Extract the (X, Y) coordinate from the center of the cell holding the provided text.  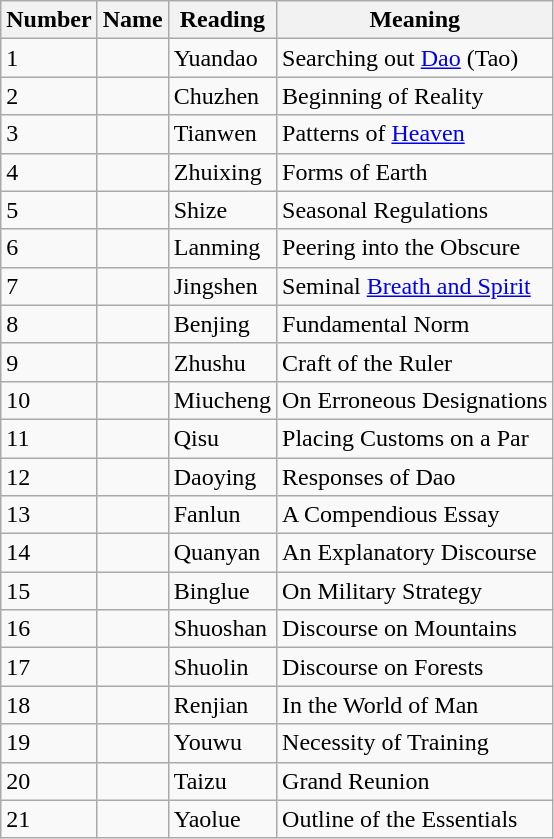
A Compendious Essay (415, 515)
Seminal Breath and Spirit (415, 286)
On Erroneous Designations (415, 400)
11 (49, 438)
Fundamental Norm (415, 324)
10 (49, 400)
Youwu (222, 743)
On Military Strategy (415, 591)
Placing Customs on a Par (415, 438)
Meaning (415, 20)
9 (49, 362)
5 (49, 210)
Discourse on Mountains (415, 629)
12 (49, 477)
4 (49, 172)
Shize (222, 210)
Number (49, 20)
Zhushu (222, 362)
Name (132, 20)
Seasonal Regulations (415, 210)
18 (49, 705)
21 (49, 819)
Benjing (222, 324)
Fanlun (222, 515)
Quanyan (222, 553)
Outline of the Essentials (415, 819)
Patterns of Heaven (415, 134)
15 (49, 591)
20 (49, 781)
Discourse on Forests (415, 667)
Forms of Earth (415, 172)
Zhuixing (222, 172)
13 (49, 515)
An Explanatory Discourse (415, 553)
Beginning of Reality (415, 96)
Binglue (222, 591)
Daoying (222, 477)
Responses of Dao (415, 477)
Shuolin (222, 667)
Miucheng (222, 400)
7 (49, 286)
2 (49, 96)
Renjian (222, 705)
Tianwen (222, 134)
Yuandao (222, 58)
Chuzhen (222, 96)
8 (49, 324)
Necessity of Training (415, 743)
3 (49, 134)
Peering into the Obscure (415, 248)
Lanming (222, 248)
Yaolue (222, 819)
Jingshen (222, 286)
Grand Reunion (415, 781)
Taizu (222, 781)
Searching out Dao (Tao) (415, 58)
17 (49, 667)
6 (49, 248)
1 (49, 58)
In the World of Man (415, 705)
19 (49, 743)
14 (49, 553)
16 (49, 629)
Reading (222, 20)
Shuoshan (222, 629)
Qisu (222, 438)
Craft of the Ruler (415, 362)
